Return (x, y) of the center of cell containing provided text 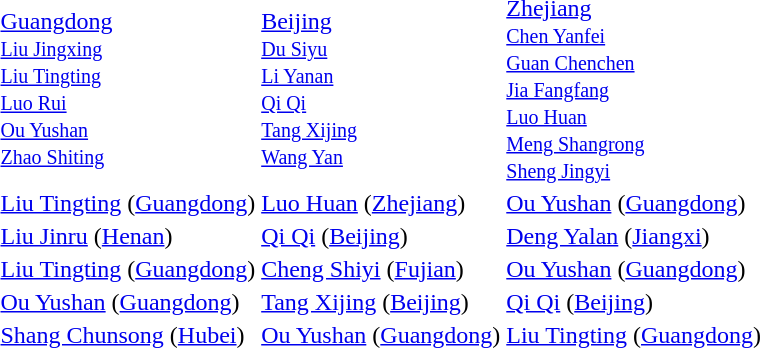
Cheng Shiyi (Fujian) (381, 269)
Tang Xijing (Beijing) (381, 302)
Luo Huan (Zhejiang) (381, 203)
Qi Qi (Beijing) (381, 236)
